Scan for the cell matching the given text and deliver its [x, y] coordinate at center. 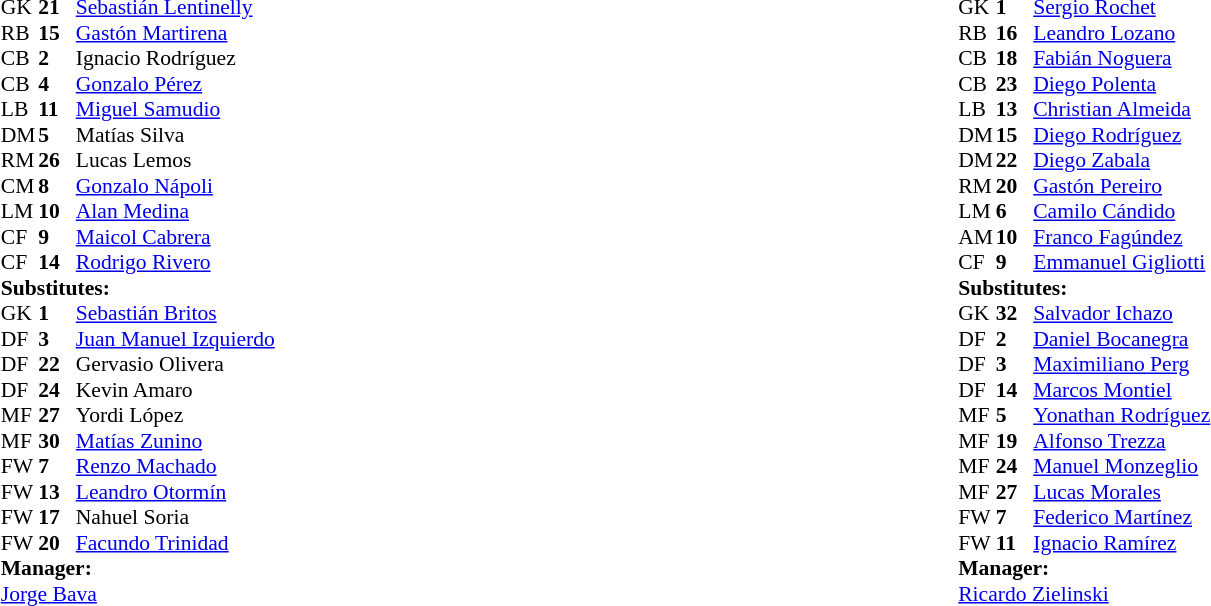
Diego Zabala [1122, 161]
23 [1015, 84]
Daniel Bocanegra [1122, 339]
Fabián Noguera [1122, 59]
18 [1015, 59]
Gastón Martirena [176, 33]
CM [20, 186]
16 [1015, 33]
Matías Zunino [176, 441]
32 [1015, 313]
Facundo Trinidad [176, 543]
Matías Silva [176, 135]
Yordi López [176, 415]
Federico Martínez [1122, 517]
Emmanuel Gigliotti [1122, 263]
Franco Fagúndez [1122, 237]
26 [57, 161]
AM [977, 237]
17 [57, 517]
Miguel Samudio [176, 109]
Maximiliano Perg [1122, 365]
Manuel Monzeglio [1122, 467]
Gonzalo Pérez [176, 84]
Diego Rodríguez [1122, 135]
Diego Polenta [1122, 84]
Alan Medina [176, 211]
6 [1015, 211]
Christian Almeida [1122, 109]
Lucas Morales [1122, 492]
Rodrigo Rivero [176, 263]
Juan Manuel Izquierdo [176, 339]
Ignacio Rodríguez [176, 59]
4 [57, 84]
Yonathan Rodríguez [1122, 415]
8 [57, 186]
Leandro Otormín [176, 492]
Lucas Lemos [176, 161]
Gonzalo Nápoli [176, 186]
Salvador Ichazo [1122, 313]
1 [57, 313]
Kevin Amaro [176, 390]
Alfonso Trezza [1122, 441]
19 [1015, 441]
Leandro Lozano [1122, 33]
Renzo Machado [176, 467]
Maicol Cabrera [176, 237]
Ignacio Ramírez [1122, 543]
Camilo Cándido [1122, 211]
Marcos Montiel [1122, 390]
30 [57, 441]
Nahuel Soria [176, 517]
Gervasio Olivera [176, 365]
Gastón Pereiro [1122, 186]
Sebastián Britos [176, 313]
